Output the [X, Y] coordinate of the center of the cell containing the given text.  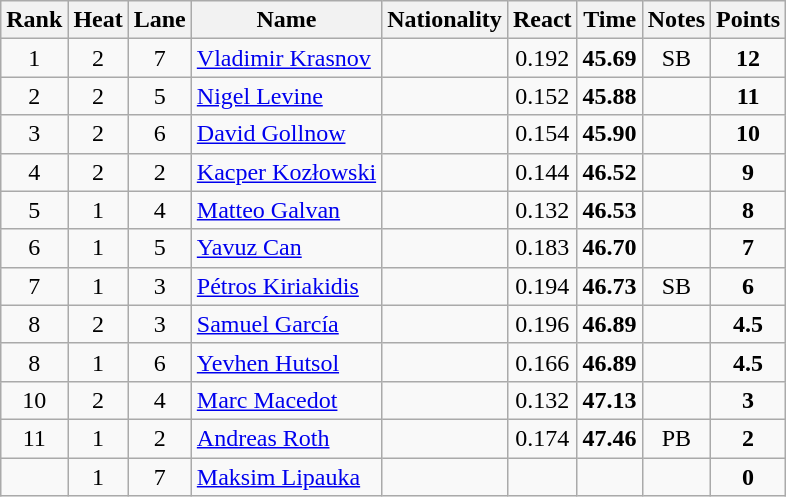
Vladimir Krasnov [286, 58]
0.183 [542, 248]
Nationality [445, 20]
David Gollnow [286, 134]
Yavuz Can [286, 248]
React [542, 20]
Samuel García [286, 324]
0.166 [542, 362]
Pétros Kiriakidis [286, 286]
0.192 [542, 58]
46.53 [610, 210]
46.73 [610, 286]
47.13 [610, 400]
PB [676, 438]
Matteo Galvan [286, 210]
46.52 [610, 172]
Lane [160, 20]
Marc Macedot [286, 400]
45.69 [610, 58]
47.46 [610, 438]
Notes [676, 20]
45.90 [610, 134]
0 [748, 477]
Name [286, 20]
0.144 [542, 172]
Rank [34, 20]
Heat [98, 20]
0.196 [542, 324]
0.194 [542, 286]
0.174 [542, 438]
Nigel Levine [286, 96]
Points [748, 20]
Time [610, 20]
46.70 [610, 248]
0.152 [542, 96]
9 [748, 172]
0.154 [542, 134]
Andreas Roth [286, 438]
12 [748, 58]
45.88 [610, 96]
Yevhen Hutsol [286, 362]
Kacper Kozłowski [286, 172]
Maksim Lipauka [286, 477]
